Scan for the cell matching the given text and deliver its (x, y) coordinate at center. 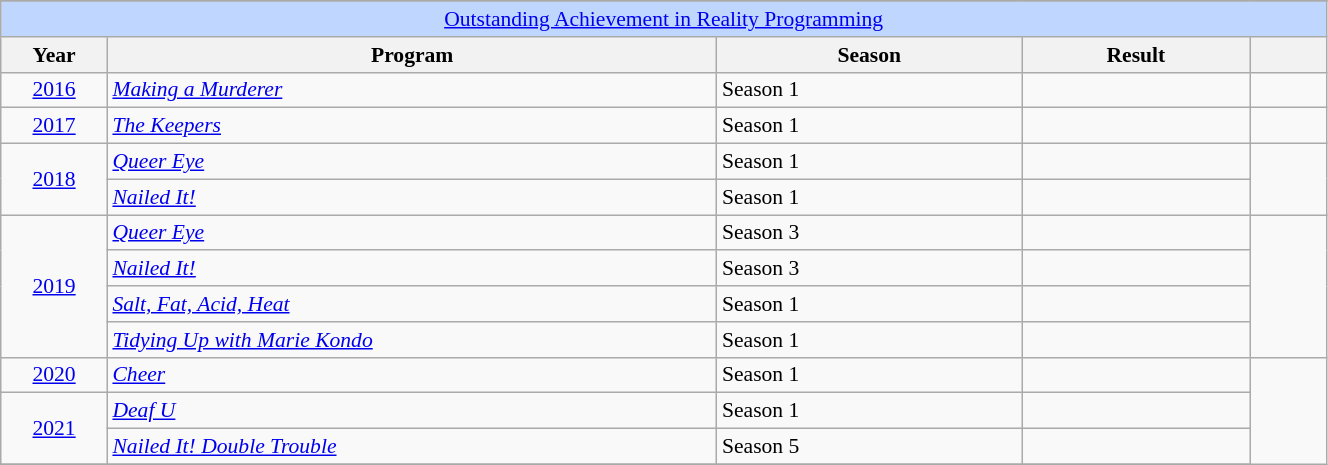
Nailed It! Double Trouble (412, 447)
Result (1136, 55)
Tidying Up with Marie Kondo (412, 340)
Salt, Fat, Acid, Heat (412, 304)
Making a Murderer (412, 90)
2019 (54, 286)
Outstanding Achievement in Reality Programming (664, 19)
Year (54, 55)
2016 (54, 90)
Program (412, 55)
2021 (54, 428)
Cheer (412, 375)
The Keepers (412, 126)
Season 5 (870, 447)
2018 (54, 180)
2020 (54, 375)
Season (870, 55)
2017 (54, 126)
Deaf U (412, 411)
